Scan for the cell matching the given text and deliver its [X, Y] coordinate at center. 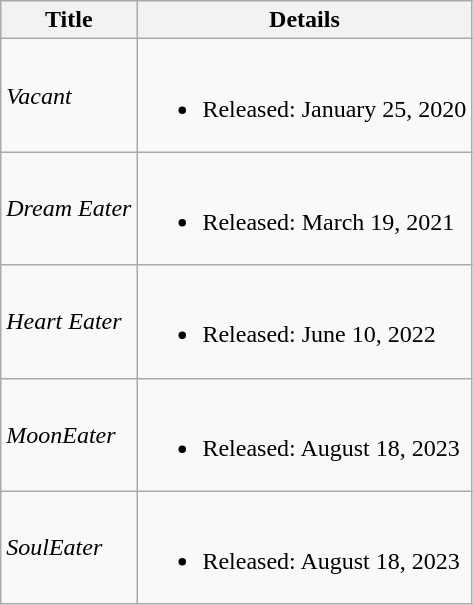
MoonEater [69, 434]
Dream Eater [69, 208]
Heart Eater [69, 322]
SoulEater [69, 548]
Title [69, 20]
Details [304, 20]
Vacant [69, 96]
Released: March 19, 2021 [304, 208]
Released: January 25, 2020 [304, 96]
Released: June 10, 2022 [304, 322]
